For the text-containing cell, return its midpoint in (X, Y) coordinate format. 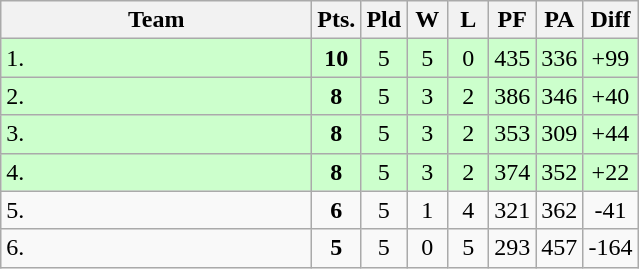
346 (560, 96)
-164 (610, 248)
1 (428, 210)
352 (560, 172)
3. (156, 134)
+40 (610, 96)
353 (512, 134)
435 (512, 58)
6. (156, 248)
5. (156, 210)
374 (512, 172)
2. (156, 96)
Team (156, 20)
+99 (610, 58)
362 (560, 210)
386 (512, 96)
+44 (610, 134)
336 (560, 58)
293 (512, 248)
309 (560, 134)
1. (156, 58)
L (468, 20)
4. (156, 172)
4 (468, 210)
6 (336, 210)
W (428, 20)
10 (336, 58)
+22 (610, 172)
Diff (610, 20)
321 (512, 210)
PF (512, 20)
-41 (610, 210)
Pld (384, 20)
PA (560, 20)
457 (560, 248)
Pts. (336, 20)
